Capture the cell that displays the provided text and extract its (X, Y) central coordinate. 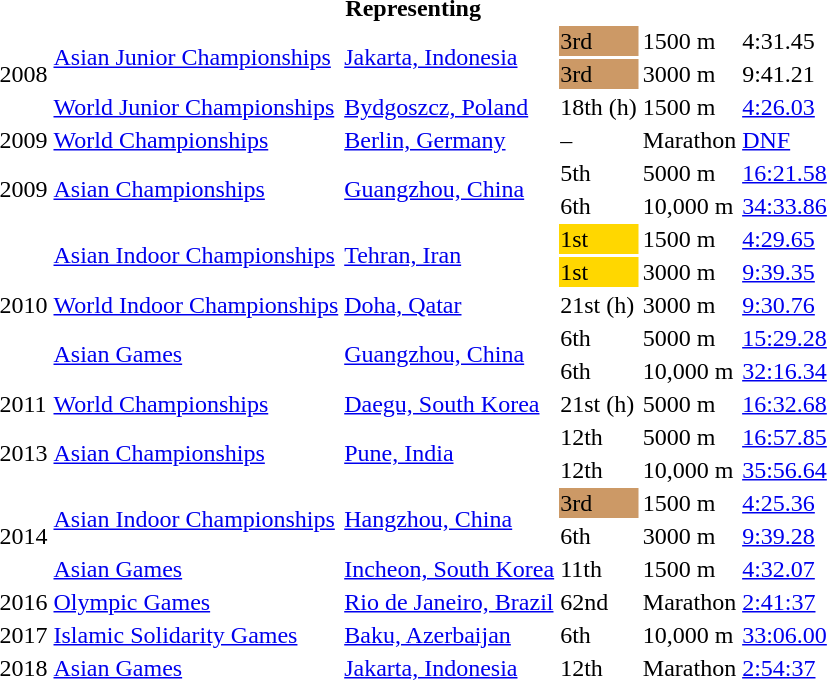
Bydgoszcz, Poland (450, 107)
11th (599, 569)
Tehran, Iran (450, 256)
Islamic Solidarity Games (196, 635)
Doha, Qatar (450, 305)
Asian Junior Championships (196, 58)
Olympic Games (196, 602)
5th (599, 173)
Rio de Janeiro, Brazil (450, 602)
62nd (599, 602)
Berlin, Germany (450, 140)
Pune, India (450, 454)
18th (h) (599, 107)
World Indoor Championships (196, 305)
– (599, 140)
Jakarta, Indonesia (450, 58)
Baku, Azerbaijan (450, 635)
Daegu, South Korea (450, 404)
Hangzhou, China (450, 520)
Incheon, South Korea (450, 569)
World Junior Championships (196, 107)
